Scan for the cell matching the given text and deliver its (X, Y) coordinate at center. 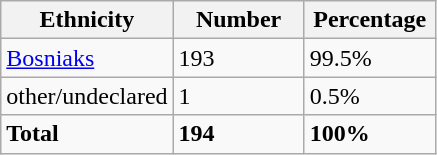
100% (370, 134)
193 (238, 58)
Ethnicity (87, 20)
Percentage (370, 20)
1 (238, 96)
Bosniaks (87, 58)
Number (238, 20)
other/undeclared (87, 96)
Total (87, 134)
194 (238, 134)
0.5% (370, 96)
99.5% (370, 58)
